From the cell containing the given text, extract its center point as (X, Y) coordinate. 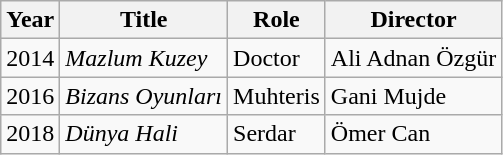
2014 (30, 58)
Doctor (277, 58)
Director (413, 20)
2018 (30, 134)
Serdar (277, 134)
2016 (30, 96)
Title (144, 20)
Dünya Hali (144, 134)
Ömer Can (413, 134)
Year (30, 20)
Mazlum Kuzey (144, 58)
Muhteris (277, 96)
Gani Mujde (413, 96)
Role (277, 20)
Bizans Oyunları (144, 96)
Ali Adnan Özgür (413, 58)
